For the text-containing cell, return its midpoint in [x, y] coordinate format. 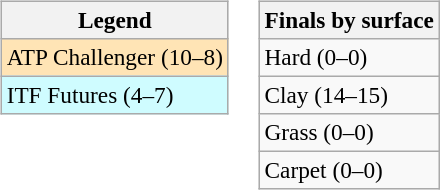
ITF Futures (4–7) [114, 95]
Finals by surface [349, 20]
ATP Challenger (10–8) [114, 57]
Grass (0–0) [349, 133]
Legend [114, 20]
Clay (14–15) [349, 95]
Carpet (0–0) [349, 171]
Hard (0–0) [349, 57]
